Pinpoint the cell where the given text exists, returning its (X, Y) midpoint coordinate. 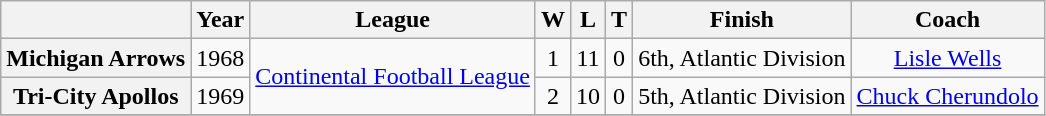
1968 (220, 58)
1969 (220, 96)
Tri-City Apollos (96, 96)
11 (588, 58)
League (393, 20)
Lisle Wells (948, 58)
Coach (948, 20)
Year (220, 20)
5th, Atlantic Division (742, 96)
W (552, 20)
2 (552, 96)
10 (588, 96)
Continental Football League (393, 77)
T (620, 20)
1 (552, 58)
Chuck Cherundolo (948, 96)
Finish (742, 20)
L (588, 20)
Michigan Arrows (96, 58)
6th, Atlantic Division (742, 58)
